For the text-containing cell, return its midpoint in [X, Y] coordinate format. 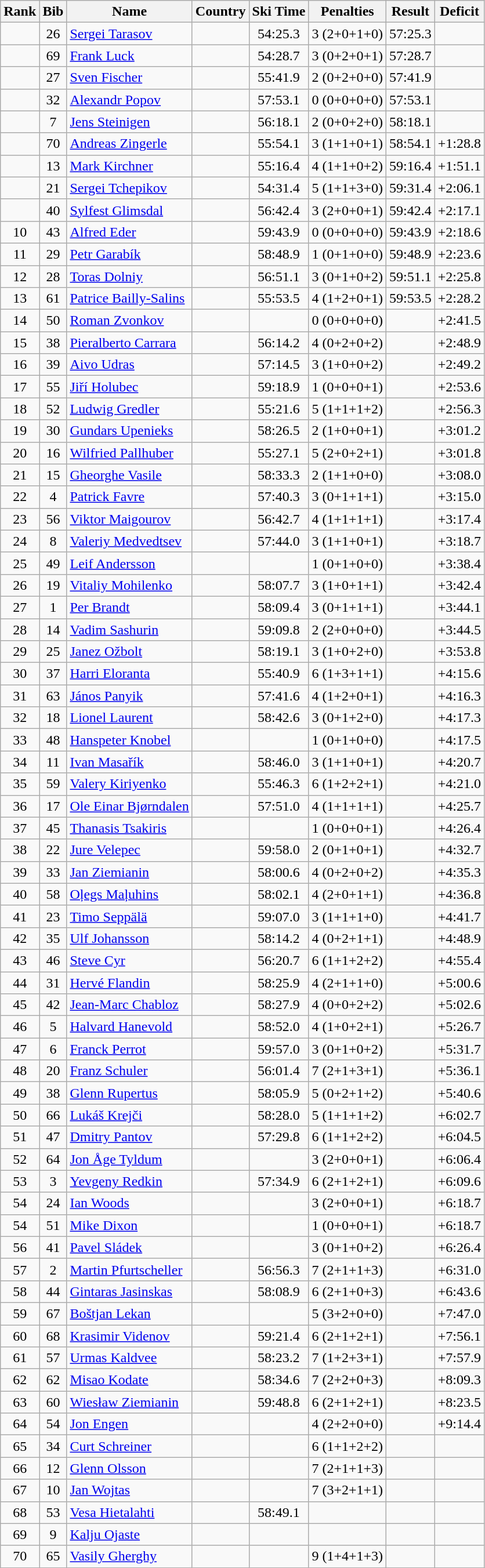
Wiesław Ziemianin [129, 1402]
+2:56.3 [459, 409]
59:51.1 [411, 277]
Patrice Bailly-Salins [129, 299]
4 (2+2+0+0) [348, 1424]
59:18.9 [278, 387]
5 [53, 1027]
+3:42.4 [459, 585]
56:42.7 [278, 519]
+2:18.6 [459, 232]
+2:28.2 [459, 299]
7 (2+1+3+1) [348, 1071]
Patrick Favre [129, 497]
+4:25.7 [459, 806]
+2:53.6 [459, 387]
56:18.1 [278, 122]
Oļegs Maļuhins [129, 894]
55:54.1 [278, 144]
58:49.1 [278, 1512]
2 (2+0+0+0) [348, 629]
Misao Kodate [129, 1380]
58:54.1 [411, 144]
6 (1+3+1+1) [348, 674]
57:29.8 [278, 1137]
3 (0+2+0+1) [348, 56]
5 (2+0+2+1) [348, 453]
Deficit [459, 12]
59:48.9 [411, 254]
55:46.3 [278, 784]
59:09.8 [278, 629]
+4:17.3 [459, 718]
Aivo Udras [129, 365]
Martin Pfurtscheller [129, 1269]
Hanspeter Knobel [129, 740]
54:28.7 [278, 56]
+1:28.8 [459, 144]
+4:16.3 [459, 696]
Vesa Hietalahti [129, 1512]
+6:31.0 [459, 1269]
3 (2+0+1+0) [348, 34]
+5:36.1 [459, 1071]
Vadim Sashurin [129, 629]
Valeriy Medvedtsev [129, 541]
+2:41.5 [459, 321]
Alfred Eder [129, 232]
+2:25.8 [459, 277]
Ludwig Gredler [129, 409]
+4:32.7 [459, 850]
Curt Schreiner [129, 1446]
+2:49.2 [459, 365]
Bib [53, 12]
+6:06.4 [459, 1159]
Thanasis Tsakiris [129, 828]
58:25.9 [278, 983]
54:31.4 [278, 188]
59:53.5 [411, 299]
+4:15.6 [459, 674]
3 (0+1+2+0) [348, 718]
58:46.0 [278, 762]
56:20.7 [278, 960]
Jens Steinigen [129, 122]
Mark Kirchner [129, 166]
+6:26.4 [459, 1247]
59:21.4 [278, 1335]
6 [53, 1049]
2 (0+1+0+1) [348, 850]
56:51.1 [278, 277]
57:41.9 [411, 78]
+3:18.7 [459, 541]
Ian Woods [129, 1203]
57:41.6 [278, 696]
+4:41.7 [459, 916]
+4:48.9 [459, 938]
55 [53, 387]
58:28.0 [278, 1115]
+2:17.1 [459, 210]
Roman Zvonkov [129, 321]
Jon Åge Tyldum [129, 1159]
58:27.9 [278, 1005]
+5:26.7 [459, 1027]
7 (2+2+0+3) [348, 1380]
55:41.9 [278, 78]
57:44.0 [278, 541]
56:14.2 [278, 343]
+6:09.6 [459, 1181]
+6:02.7 [459, 1115]
1 [53, 607]
56:01.4 [278, 1071]
Andreas Zingerle [129, 144]
59:58.0 [278, 850]
Per Brandt [129, 607]
+2:48.9 [459, 343]
Sven Fischer [129, 78]
58:05.9 [278, 1093]
4 (2+0+1+1) [348, 894]
59:16.4 [411, 166]
Jure Velepec [129, 850]
Jon Engen [129, 1424]
2 (0+2+0+0) [348, 78]
7 (3+2+1+1) [348, 1490]
+2:06.1 [459, 188]
Sylfest Glimsdal [129, 210]
Franck Perrot [129, 1049]
Steve Cyr [129, 960]
57:25.3 [411, 34]
58:02.1 [278, 894]
Glenn Rupertus [129, 1093]
+3:08.0 [459, 475]
Ski Time [278, 12]
+3:44.5 [459, 629]
3 (1+1+1+0) [348, 916]
Gheorghe Vasile [129, 475]
58:34.6 [278, 1380]
4 (0+2+1+1) [348, 938]
Hervé Flandin [129, 983]
+3:15.0 [459, 497]
Wilfried Pallhuber [129, 453]
Alexandr Popov [129, 100]
Leif Andersson [129, 563]
+4:17.5 [459, 740]
Pavel Sládek [129, 1247]
Franz Schuler [129, 1071]
55:21.6 [278, 409]
59:48.8 [278, 1402]
+8:23.5 [459, 1402]
6 (1+2+2+1) [348, 784]
7 [53, 122]
+6:43.6 [459, 1291]
+8:09.3 [459, 1380]
+5:02.6 [459, 1005]
Toras Dolniy [129, 277]
Lionel Laurent [129, 718]
3 [53, 1181]
Dmitry Pantov [129, 1137]
59:42.4 [411, 210]
Harri Eloranta [129, 674]
Jan Ziemianin [129, 872]
+3:01.2 [459, 431]
Mike Dixon [129, 1225]
59:57.0 [278, 1049]
3 (1+0+2+0) [348, 652]
55:40.9 [278, 674]
Kalju Ojaste [129, 1534]
6 (2+1+0+3) [348, 1291]
55:53.5 [278, 299]
Urmas Kaldvee [129, 1358]
Jan Wojtas [129, 1490]
4 (0+0+2+2) [348, 1005]
+6:04.5 [459, 1137]
3 (1+0+1+1) [348, 585]
Vasily Gherghy [129, 1556]
Jean-Marc Chabloz [129, 1005]
56:56.3 [278, 1269]
Penalties [348, 12]
Sergei Tarasov [129, 34]
57:51.0 [278, 806]
Result [411, 12]
+5:31.7 [459, 1049]
Viktor Maigourov [129, 519]
58:48.9 [278, 254]
58:26.5 [278, 431]
Boštjan Lekan [129, 1313]
+4:26.4 [459, 828]
7 (1+2+3+1) [348, 1358]
59:31.4 [411, 188]
+3:17.4 [459, 519]
+4:21.0 [459, 784]
55:27.1 [278, 453]
58:42.6 [278, 718]
Ole Einar Bjørndalen [129, 806]
58:33.3 [278, 475]
Ulf Johansson [129, 938]
5 (0+2+1+2) [348, 1093]
+4:20.7 [459, 762]
+3:38.4 [459, 563]
54:25.3 [278, 34]
+4:36.8 [459, 894]
57:34.9 [278, 1181]
58:19.1 [278, 652]
57:28.7 [411, 56]
4 (1+1+0+2) [348, 166]
57:40.3 [278, 497]
56:42.4 [278, 210]
Rank [20, 12]
+3:01.8 [459, 453]
+4:35.3 [459, 872]
57:14.5 [278, 365]
2 (1+0+0+1) [348, 431]
59:07.0 [278, 916]
58:52.0 [278, 1027]
Halvard Hanevold [129, 1027]
+5:00.6 [459, 983]
+1:51.1 [459, 166]
5 (1+1+3+0) [348, 188]
Vitaliy Mohilenko [129, 585]
2 (0+0+2+0) [348, 122]
58:07.7 [278, 585]
58:00.6 [278, 872]
8 [53, 541]
Frank Luck [129, 56]
Ivan Masařík [129, 762]
+2:23.6 [459, 254]
Name [129, 12]
9 [53, 1534]
58:14.2 [278, 938]
Petr Garabík [129, 254]
9 (1+4+1+3) [348, 1556]
Timo Seppälä [129, 916]
János Panyik [129, 696]
58:08.9 [278, 1291]
4 (2+1+1+0) [348, 983]
4 [53, 497]
5 (3+2+0+0) [348, 1313]
4 (1+0+2+1) [348, 1027]
+3:53.8 [459, 652]
Krasimir Videnov [129, 1335]
58:09.4 [278, 607]
Glenn Olsson [129, 1468]
+9:14.4 [459, 1424]
58:23.2 [278, 1358]
Lukáš Krejči [129, 1115]
Valery Kiriyenko [129, 784]
+7:57.9 [459, 1358]
Pieralberto Carrara [129, 343]
Janez Ožbolt [129, 652]
36 [20, 806]
58:18.1 [411, 122]
Country [220, 12]
+7:56.1 [459, 1335]
55:16.4 [278, 166]
3 (1+0+0+2) [348, 365]
+7:47.0 [459, 1313]
Jiří Holubec [129, 387]
+5:40.6 [459, 1093]
2 (1+1+0+0) [348, 475]
Gintaras Jasinskas [129, 1291]
+3:44.1 [459, 607]
Yevgeny Redkin [129, 1181]
Sergei Tchepikov [129, 188]
2 [53, 1269]
+4:55.4 [459, 960]
Gundars Upenieks [129, 431]
